Output the [x, y] coordinate of the center of the cell containing the given text.  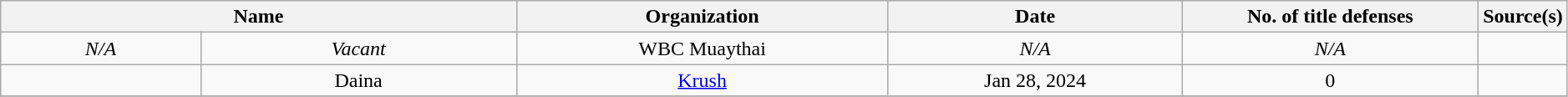
Source(s) [1524, 17]
Vacant [358, 48]
Name [259, 17]
Date [1035, 17]
Organization [702, 17]
WBC Muaythai [702, 48]
Jan 28, 2024 [1035, 80]
Daina [358, 80]
No. of title defenses [1330, 17]
Krush [702, 80]
0 [1330, 80]
